Provide the [x, y] coordinate of the cell's center where the given text is located.  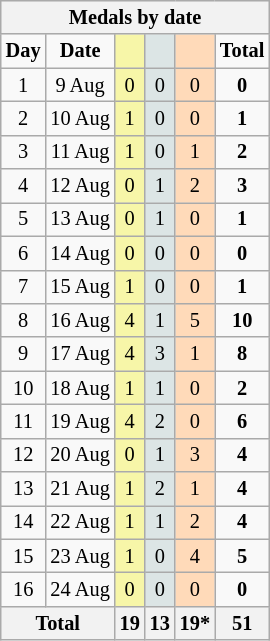
11 [24, 421]
13 Aug [80, 219]
19* [195, 623]
9 [24, 354]
20 Aug [80, 455]
17 Aug [80, 354]
24 Aug [80, 589]
12 [24, 455]
18 Aug [80, 388]
19 [130, 623]
14 Aug [80, 253]
23 Aug [80, 556]
9 Aug [80, 85]
Medals by date [135, 17]
51 [242, 623]
10 Aug [80, 118]
16 [24, 589]
Day [24, 51]
21 Aug [80, 489]
15 [24, 556]
14 [24, 522]
16 Aug [80, 320]
19 Aug [80, 421]
7 [24, 287]
22 Aug [80, 522]
15 Aug [80, 287]
11 Aug [80, 152]
Date [80, 51]
12 Aug [80, 186]
